Locate the cell with the specified text and output its (X, Y) center coordinate. 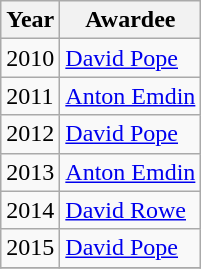
2011 (30, 96)
2010 (30, 58)
2015 (30, 248)
2012 (30, 134)
Awardee (130, 20)
David Rowe (130, 210)
2014 (30, 210)
2013 (30, 172)
Year (30, 20)
